Search for the cell housing the specified text and yield its [X, Y] center coordinate. 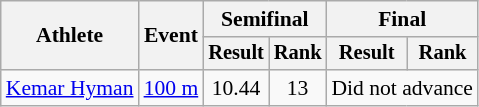
Final [402, 19]
10.44 [236, 88]
Athlete [70, 36]
Event [172, 36]
100 m [172, 88]
Did not advance [402, 88]
Kemar Hyman [70, 88]
Semifinal [264, 19]
13 [298, 88]
